Capture the cell that displays the provided text and extract its [X, Y] central coordinate. 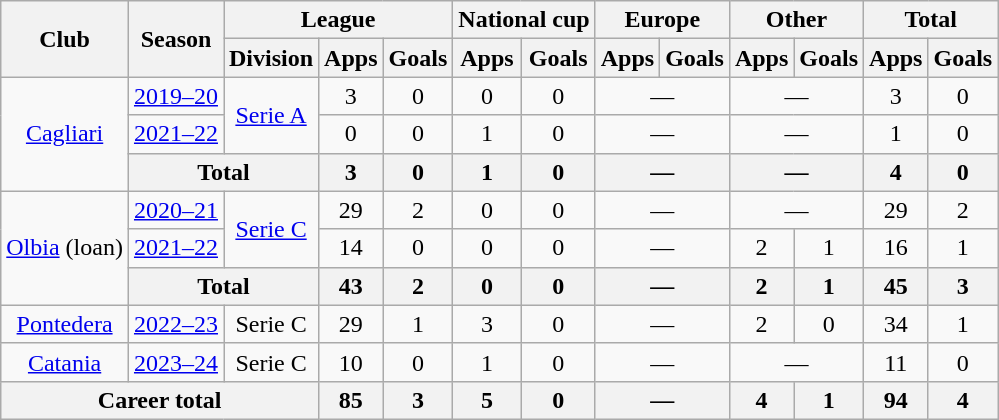
16 [896, 248]
5 [487, 400]
Olbia (loan) [65, 248]
45 [896, 286]
Europe [662, 20]
Season [176, 39]
2020–21 [176, 210]
Serie A [272, 115]
2019–20 [176, 96]
Career total [160, 400]
2023–24 [176, 362]
Club [65, 39]
2022–23 [176, 324]
Division [272, 58]
85 [351, 400]
Other [796, 20]
Cagliari [65, 134]
National cup [524, 20]
Pontedera [65, 324]
10 [351, 362]
43 [351, 286]
94 [896, 400]
34 [896, 324]
League [338, 20]
11 [896, 362]
Catania [65, 362]
14 [351, 248]
